Search for the cell housing the specified text and yield its (X, Y) center coordinate. 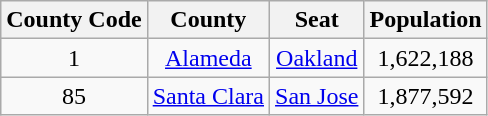
County Code (74, 20)
Seat (317, 20)
Population (426, 20)
1 (74, 58)
Oakland (317, 58)
1,622,188 (426, 58)
1,877,592 (426, 96)
85 (74, 96)
San Jose (317, 96)
Santa Clara (208, 96)
County (208, 20)
Alameda (208, 58)
